Return (x, y) of the center of cell containing provided text 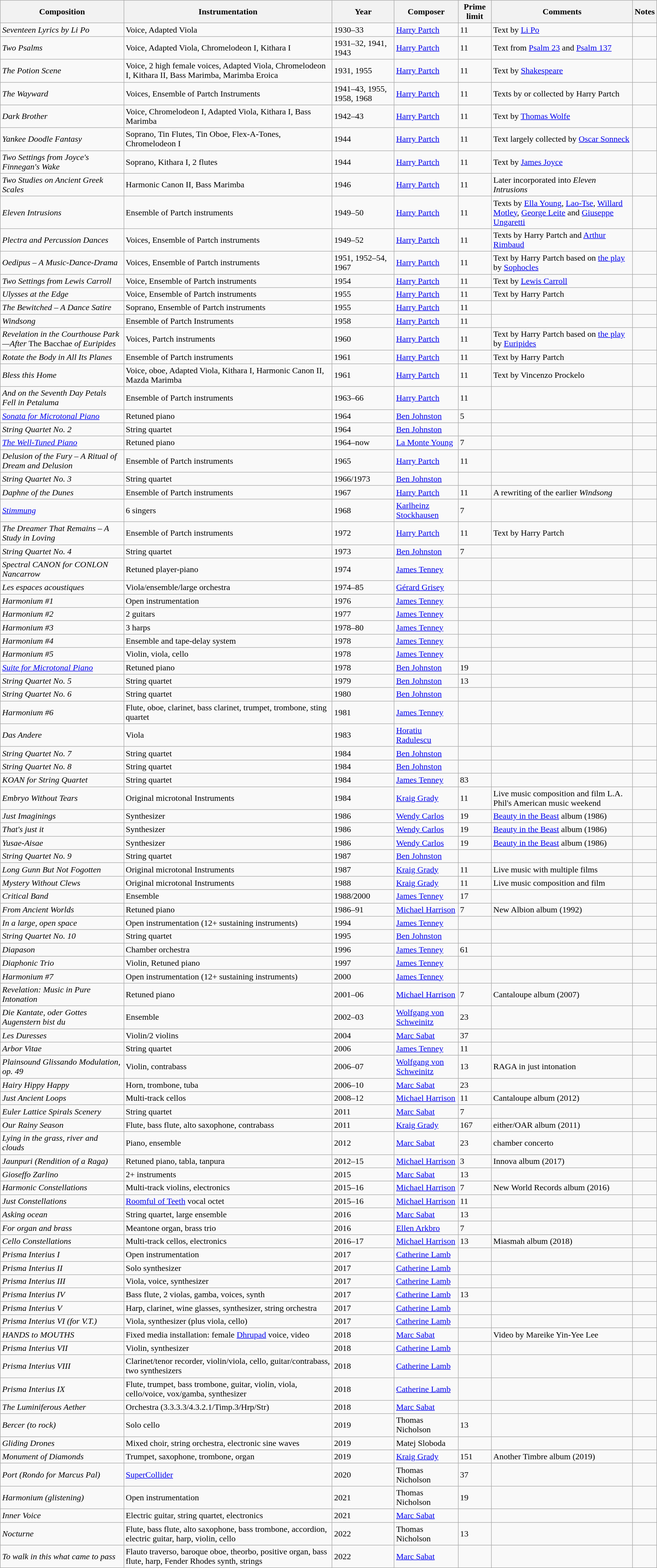
Prisma Interius V (62, 1308)
String Quartet No. 6 (62, 694)
Embryo Without Tears (62, 798)
Flauto traverso, baroque oboe, theorbo, positive organ, bass flute, harp, Fender Rhodes synth, strings (228, 1557)
3 harps (228, 628)
2015 (363, 1174)
Prisma Interius IV (62, 1295)
1941–43, 1955, 1958, 1968 (363, 93)
Delusion of the Fury – A Ritual of Dream and Delusion (62, 461)
Text by Li Po (562, 30)
Prisma Interius II (62, 1268)
Harmonium (glistening) (62, 1497)
Two Settings from Joyce's Finnegan's Wake (62, 162)
167 (474, 1125)
1965 (363, 461)
String Quartet No. 4 (62, 551)
Rotate the Body in All Its Planes (62, 357)
1966/1973 (363, 479)
String Quartet No. 7 (62, 753)
Prisma Interius III (62, 1281)
Spectral CANON for CONLON Nancarrow (62, 570)
Asking ocean (62, 1214)
1949–50 (363, 212)
Innova album (2017) (562, 1161)
Bass flute, 2 violas, gamba, voices, synth (228, 1295)
1995 (363, 936)
1996 (363, 950)
String Quartet No. 3 (62, 479)
Mixed choir, string orchestra, electronic sine waves (228, 1443)
For organ and brass (62, 1228)
And on the Seventh Day Petals Fell in Petaluma (62, 398)
Multi-track cellos (228, 1098)
Text by Thomas Wolfe (562, 116)
Multi-track cellos, electronics (228, 1241)
Gérard Grisey (426, 588)
1963–66 (363, 398)
Critical Band (62, 896)
Solo cello (228, 1425)
2006 (363, 1049)
Gliding Drones (62, 1443)
String Quartet No. 2 (62, 429)
Long Gunn But Not Fogotten (62, 870)
The Potion Scene (62, 71)
Flute, oboe, clarinet, bass clarinet, trumpet, trombone, sting quartet (228, 712)
1946 (363, 185)
Roomful of Teeth vocal octet (228, 1201)
Prime limit (474, 12)
1960 (363, 339)
2001–06 (363, 994)
1978–80 (363, 628)
New Albion album (1992) (562, 910)
2000 (363, 976)
In a large, open space (62, 923)
Inner Voice (62, 1515)
Soprano, Ensemble of Partch instruments (228, 308)
Arbor Vitae (62, 1049)
Port (Rondo for Marcus Pal) (62, 1475)
Harmonium #7 (62, 976)
Year (363, 12)
That's just it (62, 830)
Cantaloupe album (2012) (562, 1098)
Les espaces acoustiques (62, 588)
Voices, Partch instruments (228, 339)
Orchestra (3.3.3.3/4.3.2.1/Timp.3/Hrp/Str) (228, 1407)
Retuned player-piano (228, 570)
Revelation in the Courthouse Park—After The Bacchae of Euripides (62, 339)
1967 (363, 492)
Fixed media installation: female Dhrupad voice, video (228, 1335)
Text by Vincenzo Prockelo (562, 375)
Harmonium #3 (62, 628)
The Luminiferous Aether (62, 1407)
1973 (363, 551)
Karlheinz Stockhausen (426, 510)
Flute, bass flute, alto saxophone, bass trombone, accordion, electric guitar, harp, violin, cello (228, 1534)
2 guitars (228, 614)
RAGA in just intonation (562, 1067)
Just Ancient Loops (62, 1098)
Bless this Home (62, 375)
Harmonium #6 (62, 712)
String Quartet No. 10 (62, 936)
Flute, bass flute, alto saxophone, contrabass (228, 1125)
1942–43 (363, 116)
La Monte Young (426, 443)
Comments (562, 12)
Monument of Diamonds (62, 1456)
Video by Mareike Yin-Yee Lee (562, 1335)
Piano, ensemble (228, 1143)
SuperCollider (228, 1475)
Matej Sloboda (426, 1443)
Sonata for Microtonal Piano (62, 416)
Texts by Harry Partch and Arthur Rimbaud (562, 240)
Suite for Microtonal Piano (62, 668)
Prisma Interius IX (62, 1389)
Violin/2 violins (228, 1035)
1964–now (363, 443)
Prisma Interius I (62, 1254)
2006–10 (363, 1085)
To walk in this what came to pass (62, 1557)
Texts by or collected by Harry Partch (562, 93)
Seventeen Lyrics by Li Po (62, 30)
Text from Psalm 23 and Psalm 137 (562, 48)
Violin, Retuned piano (228, 963)
Composer (426, 12)
1972 (363, 533)
83 (474, 780)
2002–03 (363, 1017)
Hairy Hippy Happy (62, 1085)
1930–33 (363, 30)
Oedipus – A Music-Dance-Drama (62, 262)
Text by Harry Partch based on the play by Sophocles (562, 262)
Diapason (62, 950)
The Well-Tuned Piano (62, 443)
Stimmung (62, 510)
Viola/ensemble/large orchestra (228, 588)
3 (474, 1161)
Prisma Interius VII (62, 1348)
Retuned piano, tabla, tanpura (228, 1161)
Violin, viola, cello (228, 654)
KOAN for String Quartet (62, 780)
Yankee Doodle Fantasy (62, 139)
Just Constellations (62, 1201)
Soprano, Kithara I, 2 flutes (228, 162)
6 singers (228, 510)
Prisma Interius VIII (62, 1366)
1988 (363, 883)
Later incorporated into Eleven Intrusions (562, 185)
1976 (363, 601)
Harp, clarinet, wine glasses, synthesizer, string orchestra (228, 1308)
From Ancient Worlds (62, 910)
Eleven Intrusions (62, 212)
Harmonium #1 (62, 601)
Violin, synthesizer (228, 1348)
Bercer (to rock) (62, 1425)
1958 (363, 321)
Composition (62, 12)
Clarinet/tenor recorder, violin/viola, cello, guitar/contrabass, two synthesizers (228, 1366)
Two Settings from Lewis Carroll (62, 281)
Jaunpuri (Rendition of a Raga) (62, 1161)
either/OAR album (2011) (562, 1125)
Harmonic Constellations (62, 1188)
Dark Brother (62, 116)
String Quartet No. 9 (62, 856)
Another Timbre album (2019) (562, 1456)
151 (474, 1456)
1974–85 (363, 588)
String quartet, large ensemble (228, 1214)
Yusae-Aisae (62, 843)
5 (474, 416)
Les Duresses (62, 1035)
1981 (363, 712)
Just Imaginings (62, 816)
Live music composition and film L.A. Phil's American music weekend (562, 798)
Viola, voice, synthesizer (228, 1281)
2020 (363, 1475)
1977 (363, 614)
chamber concerto (562, 1143)
Plectra and Percussion Dances (62, 240)
The Dreamer That Remains – A Study in Loving (62, 533)
Das Andere (62, 735)
HANDS to MOUTHS (62, 1335)
Gioseffo Zarlino (62, 1174)
Voice, Adapted Viola, Chromelodeon I, Kithara I (228, 48)
Meantone organ, brass trio (228, 1228)
The Wayward (62, 93)
Two Studies on Ancient Greek Scales (62, 185)
Harmonic Canon II, Bass Marimba (228, 185)
Notes (645, 12)
2016–17 (363, 1241)
Windsong (62, 321)
Ensemble of Partch Instruments (228, 321)
Voice, 2 high female voices, Adapted Viola, Chromelodeon I, Kithara II, Bass Marimba, Marimba Eroica (228, 71)
1994 (363, 923)
Text by Harry Partch based on the play by Euripides (562, 339)
Trumpet, saxophone, trombone, organ (228, 1456)
Chamber orchestra (228, 950)
1997 (363, 963)
1986–91 (363, 910)
Harmonium #2 (62, 614)
2012 (363, 1143)
Cantaloupe album (2007) (562, 994)
Live music composition and film (562, 883)
2006–07 (363, 1067)
Text by James Joyce (562, 162)
Voice, Chromelodeon I, Adapted Viola, Kithara I, Bass Marimba (228, 116)
1980 (363, 694)
Harmonium #4 (62, 641)
1931, 1955 (363, 71)
Texts by Ella Young, Lao-Tse, Willard Motley, George Leite and Giuseppe Ungaretti (562, 212)
Viola (228, 735)
Ensemble and tape-delay system (228, 641)
Ulysses at the Edge (62, 294)
Solo synthesizer (228, 1268)
Horatiu Radulescu (426, 735)
New World Records album (2016) (562, 1188)
1951, 1952–54, 1967 (363, 262)
Live music with multiple films (562, 870)
Mystery Without Clews (62, 883)
Daphne of the Dunes (62, 492)
61 (474, 950)
Miasmah album (2018) (562, 1241)
Euler Lattice Spirals Scenery (62, 1112)
2+ instruments (228, 1174)
Voice, Adapted Viola (228, 30)
1968 (363, 510)
Nocturne (62, 1534)
A rewriting of the earlier Windsong (562, 492)
2004 (363, 1035)
1979 (363, 681)
1949–52 (363, 240)
Ellen Arkbro (426, 1228)
Violin, contrabass (228, 1067)
Multi-track violins, electronics (228, 1188)
Plainsound Glissando Modulation, op. 49 (62, 1067)
Electric guitar, string quartet, electronics (228, 1515)
1954 (363, 281)
17 (474, 896)
Voices, Ensemble of Partch Instruments (228, 93)
String Quartet No. 8 (62, 766)
1974 (363, 570)
1983 (363, 735)
2008–12 (363, 1098)
The Bewitched – A Dance Satire (62, 308)
Text largely collected by Oscar Sonneck (562, 139)
Soprano, Tin Flutes, Tin Oboe, Flex-A-Tones, Chromelodeon I (228, 139)
Cello Constellations (62, 1241)
Voice, oboe, Adapted Viola, Kithara I, Harmonic Canon II, Mazda Marimba (228, 375)
Horn, trombone, tuba (228, 1085)
Text by Lewis Carroll (562, 281)
Viola, synthesizer (plus viola, cello) (228, 1321)
Die Kantate, oder Gottes Augenstern bist du (62, 1017)
Text by Shakespeare (562, 71)
String Quartet No. 5 (62, 681)
Flute, trumpet, bass trombone, guitar, violin, viola, cello/voice, vox/gamba, synthesizer (228, 1389)
Revelation: Music in Pure Intonation (62, 994)
2012–15 (363, 1161)
1988/2000 (363, 896)
Prisma Interius VI (for V.T.) (62, 1321)
Diaphonic Trio (62, 963)
Two Psalms (62, 48)
1931–32, 1941, 1943 (363, 48)
Lying in the grass, river and clouds (62, 1143)
Our Rainy Season (62, 1125)
Harmonium #5 (62, 654)
Instrumentation (228, 12)
